Return the (x, y) coordinate for the center point of the cell that contains the specified text.  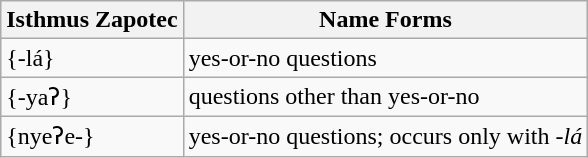
{-yaʔ} (92, 97)
questions other than yes-or-no (386, 97)
yes-or-no questions (386, 58)
{nyeʔe-} (92, 136)
{-lá} (92, 58)
Name Forms (386, 20)
Isthmus Zapotec (92, 20)
yes-or-no questions; occurs only with -lá (386, 136)
